Capture the cell that displays the provided text and extract its [X, Y] central coordinate. 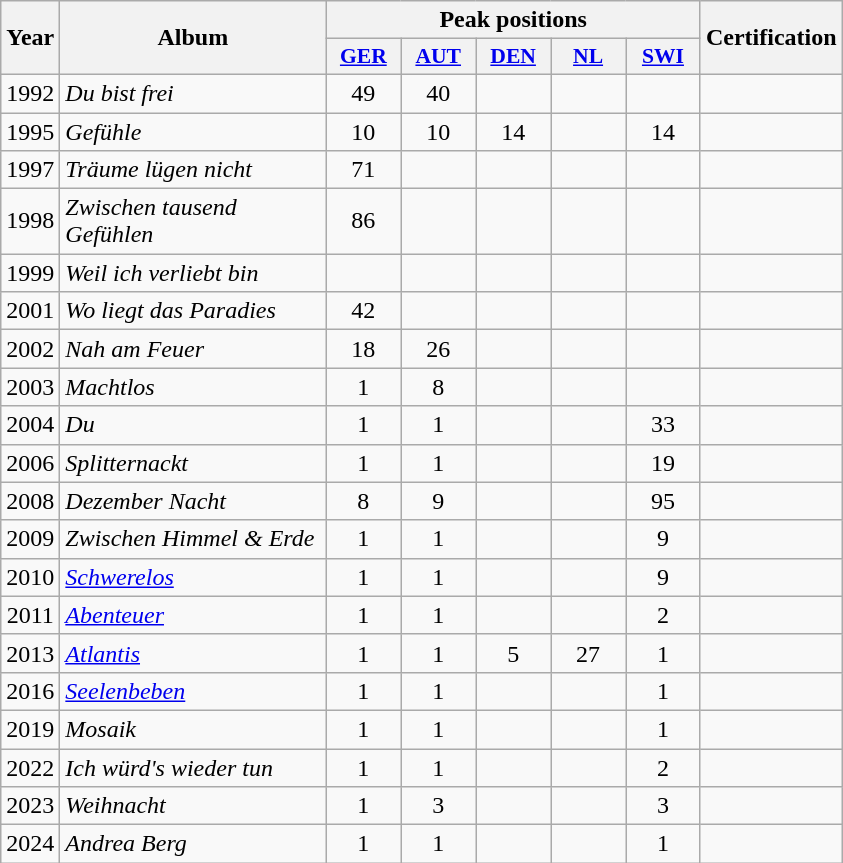
Atlantis [193, 653]
Weil ich verliebt bin [193, 273]
2004 [30, 425]
71 [364, 170]
SWI [664, 57]
18 [364, 349]
Zwischen Himmel & Erde [193, 539]
2003 [30, 387]
Peak positions [514, 20]
Ich würd's wieder tun [193, 767]
NL [588, 57]
Certification [771, 38]
Weihnacht [193, 806]
Mosaik [193, 729]
40 [438, 93]
2011 [30, 615]
86 [364, 222]
19 [664, 463]
5 [514, 653]
2002 [30, 349]
Splitternackt [193, 463]
1998 [30, 222]
2006 [30, 463]
Du [193, 425]
1999 [30, 273]
33 [664, 425]
95 [664, 501]
Machtlos [193, 387]
Seelenbeben [193, 691]
Gefühle [193, 131]
26 [438, 349]
27 [588, 653]
2019 [30, 729]
2024 [30, 844]
42 [364, 311]
1997 [30, 170]
Andrea Berg [193, 844]
Träume lügen nicht [193, 170]
Du bist frei [193, 93]
DEN [514, 57]
Year [30, 38]
Schwerelos [193, 577]
2009 [30, 539]
2023 [30, 806]
2022 [30, 767]
Dezember Nacht [193, 501]
2013 [30, 653]
Wo liegt das Paradies [193, 311]
AUT [438, 57]
2016 [30, 691]
GER [364, 57]
1995 [30, 131]
Album [193, 38]
Zwischen tausend Gefühlen [193, 222]
Nah am Feuer [193, 349]
2001 [30, 311]
2008 [30, 501]
49 [364, 93]
1992 [30, 93]
2010 [30, 577]
Abenteuer [193, 615]
